Detect which cell encompasses the target text, then output its [x, y] center coordinate. 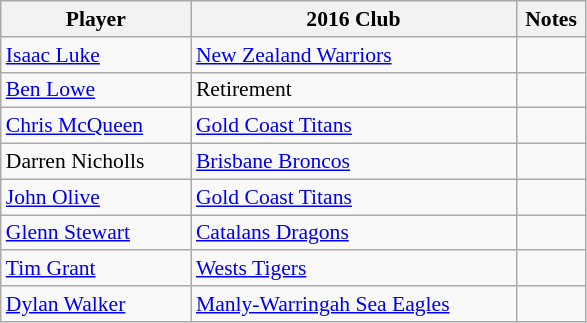
Wests Tigers [354, 269]
Manly-Warringah Sea Eagles [354, 304]
Dylan Walker [96, 304]
Ben Lowe [96, 90]
Darren Nicholls [96, 162]
Catalans Dragons [354, 233]
Player [96, 19]
New Zealand Warriors [354, 55]
2016 Club [354, 19]
Isaac Luke [96, 55]
Notes [551, 19]
Retirement [354, 90]
Glenn Stewart [96, 233]
Brisbane Broncos [354, 162]
Tim Grant [96, 269]
John Olive [96, 197]
Chris McQueen [96, 126]
